Identify which cell holds the provided text, then report its (x, y) central coordinate. 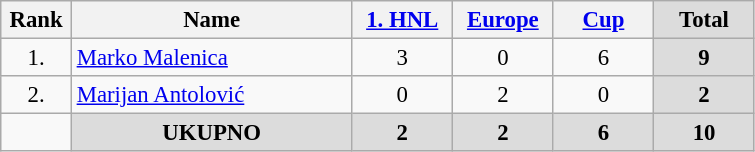
Total (704, 20)
1. HNL (402, 20)
Marijan Antolović (212, 95)
UKUPNO (212, 133)
Marko Malenica (212, 58)
10 (704, 133)
9 (704, 58)
1. (36, 58)
3 (402, 58)
Cup (604, 20)
Name (212, 20)
2. (36, 95)
Rank (36, 20)
Europe (504, 20)
